Locate the cell with the specified text and output its [X, Y] center coordinate. 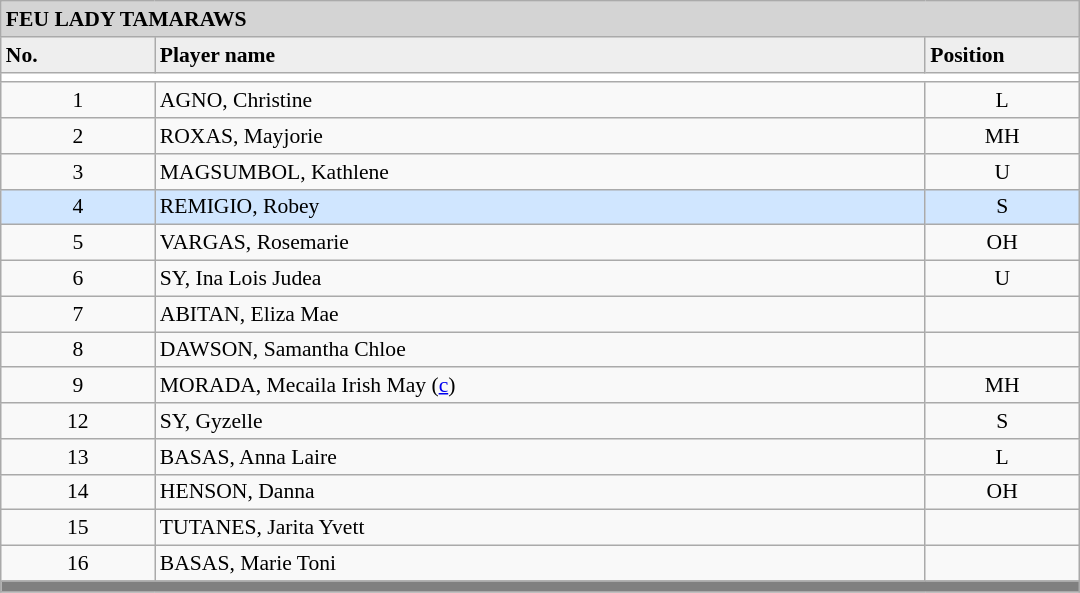
AGNO, Christine [540, 101]
5 [78, 243]
14 [78, 492]
7 [78, 314]
2 [78, 136]
No. [78, 55]
3 [78, 172]
BASAS, Anna Laire [540, 457]
VARGAS, Rosemarie [540, 243]
SY, Gyzelle [540, 421]
BASAS, Marie Toni [540, 564]
FEU LADY TAMARAWS [540, 19]
6 [78, 279]
ABITAN, Eliza Mae [540, 314]
SY, Ina Lois Judea [540, 279]
4 [78, 207]
12 [78, 421]
13 [78, 457]
15 [78, 528]
Position [1002, 55]
Player name [540, 55]
REMIGIO, Robey [540, 207]
TUTANES, Jarita Yvett [540, 528]
DAWSON, Samantha Chloe [540, 350]
16 [78, 564]
1 [78, 101]
MORADA, Mecaila Irish May (c) [540, 386]
ROXAS, Mayjorie [540, 136]
8 [78, 350]
MAGSUMBOL, Kathlene [540, 172]
9 [78, 386]
HENSON, Danna [540, 492]
